Determine the [x, y] coordinate at the center of the cell enclosing the given text.  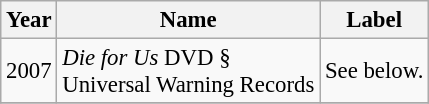
Year [29, 20]
2007 [29, 72]
Label [374, 20]
Name [188, 20]
Die for Us DVD §Universal Warning Records [188, 72]
See below. [374, 72]
